Extract the (x, y) coordinate from the center of the cell holding the provided text.  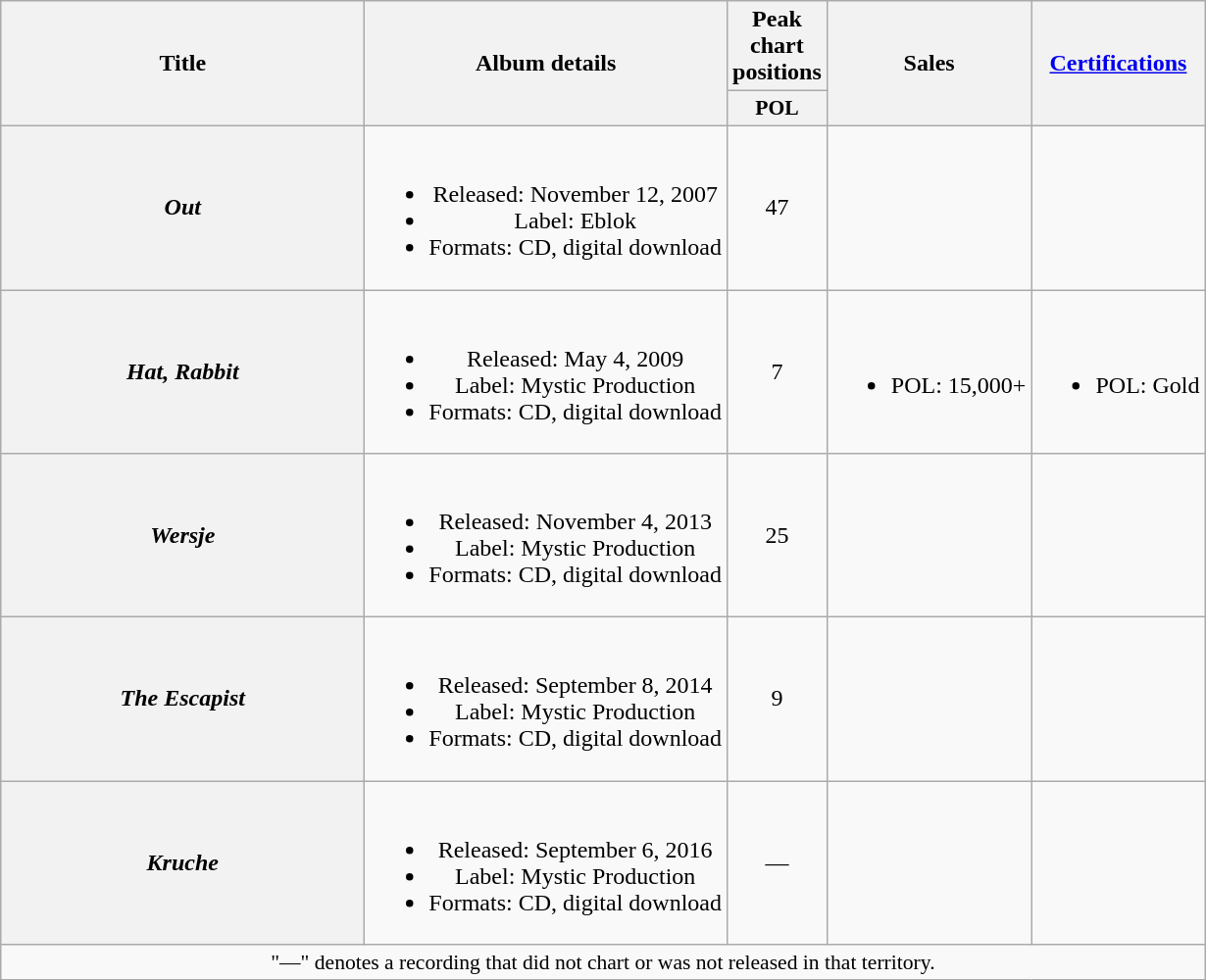
The Escapist (182, 700)
POL: Gold (1118, 372)
POL (778, 109)
Kruche (182, 862)
47 (778, 208)
Certifications (1118, 64)
9 (778, 700)
7 (778, 372)
— (778, 862)
Released: September 6, 2016Label: Mystic ProductionFormats: CD, digital download (546, 862)
Out (182, 208)
Released: September 8, 2014Label: Mystic ProductionFormats: CD, digital download (546, 700)
Released: November 12, 2007Label: EblokFormats: CD, digital download (546, 208)
Album details (546, 64)
"—" denotes a recording that did not chart or was not released in that territory. (603, 962)
POL: 15,000+ (930, 372)
Released: May 4, 2009Label: Mystic ProductionFormats: CD, digital download (546, 372)
Wersje (182, 535)
Released: November 4, 2013Label: Mystic ProductionFormats: CD, digital download (546, 535)
25 (778, 535)
Peak chart positions (778, 46)
Sales (930, 64)
Title (182, 64)
Hat, Rabbit (182, 372)
